Return the [x, y] coordinate for the center point of the cell that contains the specified text.  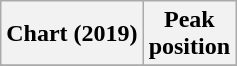
Chart (2019) [72, 34]
Peakposition [189, 34]
